Extract the [x, y] coordinate from the center of the cell holding the provided text.  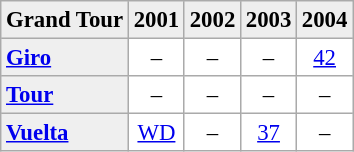
42 [325, 57]
Vuelta [65, 132]
Giro [65, 57]
2001 [156, 20]
Tour [65, 95]
WD [156, 132]
2004 [325, 20]
Grand Tour [65, 20]
2002 [212, 20]
2003 [269, 20]
37 [269, 132]
